Capture the cell that displays the provided text and extract its [X, Y] central coordinate. 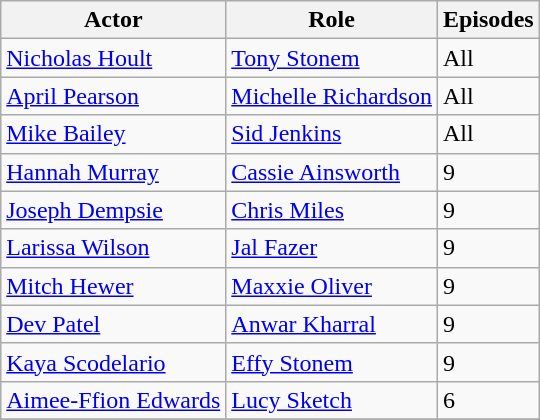
Jal Fazer [332, 248]
Tony Stonem [332, 58]
Anwar Kharral [332, 324]
Mitch Hewer [114, 286]
Hannah Murray [114, 172]
Lucy Sketch [332, 400]
April Pearson [114, 96]
Actor [114, 20]
Dev Patel [114, 324]
Aimee-Ffion Edwards [114, 400]
Effy Stonem [332, 362]
Role [332, 20]
Michelle Richardson [332, 96]
Sid Jenkins [332, 134]
Nicholas Hoult [114, 58]
Chris Miles [332, 210]
Episodes [488, 20]
Maxxie Oliver [332, 286]
Larissa Wilson [114, 248]
Kaya Scodelario [114, 362]
Cassie Ainsworth [332, 172]
Joseph Dempsie [114, 210]
Mike Bailey [114, 134]
6 [488, 400]
